For the text-containing cell, return its midpoint in (x, y) coordinate format. 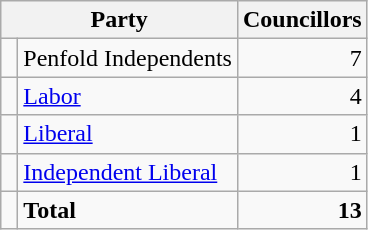
Party (120, 20)
Penfold Independents (128, 58)
Labor (128, 96)
Councillors (302, 20)
Total (128, 210)
4 (302, 96)
7 (302, 58)
13 (302, 210)
Independent Liberal (128, 172)
Liberal (128, 134)
